Return the [x, y] coordinate for the center point of the cell that contains the specified text.  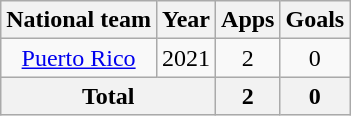
Total [108, 96]
Puerto Rico [79, 58]
Goals [315, 20]
Apps [248, 20]
2021 [186, 58]
Year [186, 20]
National team [79, 20]
